Scan for the cell matching the given text and deliver its (X, Y) coordinate at center. 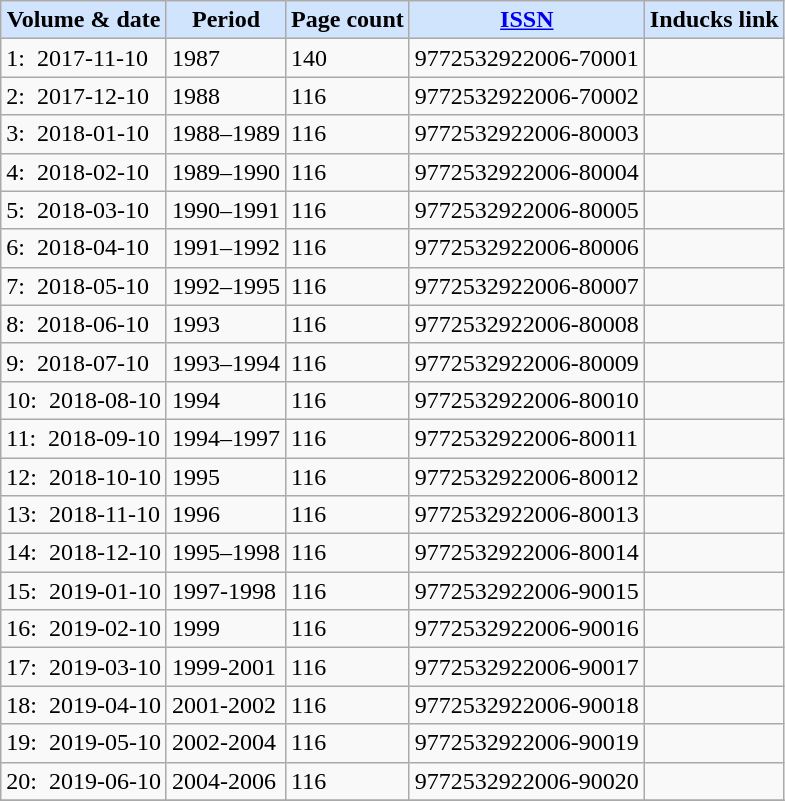
13: 2018-11-10 (84, 515)
9772532922006-90017 (526, 667)
9772532922006-80008 (526, 324)
12: 2018-10-10 (84, 477)
Volume & date (84, 20)
16: 2019-02-10 (84, 629)
1991–1992 (226, 248)
9772532922006-90018 (526, 705)
19: 2019-05-10 (84, 743)
9772532922006-90020 (526, 781)
ISSN (526, 20)
1995–1998 (226, 553)
140 (348, 58)
2001-2002 (226, 705)
9772532922006-80007 (526, 286)
1987 (226, 58)
Period (226, 20)
9772532922006-80006 (526, 248)
1993–1994 (226, 362)
18: 2019-04-10 (84, 705)
1992–1995 (226, 286)
10: 2018-08-10 (84, 400)
14: 2018-12-10 (84, 553)
9772532922006-80012 (526, 477)
9772532922006-80014 (526, 553)
Inducks link (714, 20)
17: 2019-03-10 (84, 667)
3: 2018-01-10 (84, 134)
15: 2019-01-10 (84, 591)
1996 (226, 515)
9772532922006-80011 (526, 438)
2002-2004 (226, 743)
9: 2018-07-10 (84, 362)
1995 (226, 477)
1999-2001 (226, 667)
8: 2018-06-10 (84, 324)
9772532922006-90019 (526, 743)
2004-2006 (226, 781)
1: 2017-11-10 (84, 58)
2: 2017-12-10 (84, 96)
11: 2018-09-10 (84, 438)
7: 2018-05-10 (84, 286)
1999 (226, 629)
6: 2018-04-10 (84, 248)
5: 2018-03-10 (84, 210)
9772532922006-80003 (526, 134)
1988 (226, 96)
1988–1989 (226, 134)
9772532922006-80009 (526, 362)
1994 (226, 400)
9772532922006-90016 (526, 629)
4: 2018-02-10 (84, 172)
9772532922006-80005 (526, 210)
1989–1990 (226, 172)
9772532922006-70001 (526, 58)
1997-1998 (226, 591)
9772532922006-80013 (526, 515)
1994–1997 (226, 438)
1990–1991 (226, 210)
20: 2019-06-10 (84, 781)
1993 (226, 324)
9772532922006-70002 (526, 96)
9772532922006-80010 (526, 400)
9772532922006-80004 (526, 172)
9772532922006-90015 (526, 591)
Page count (348, 20)
